Search for the cell housing the specified text and yield its [x, y] center coordinate. 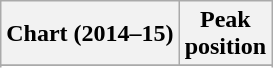
Chart (2014–15) [90, 34]
Peakposition [225, 34]
